Return [x, y] of the center of cell containing provided text 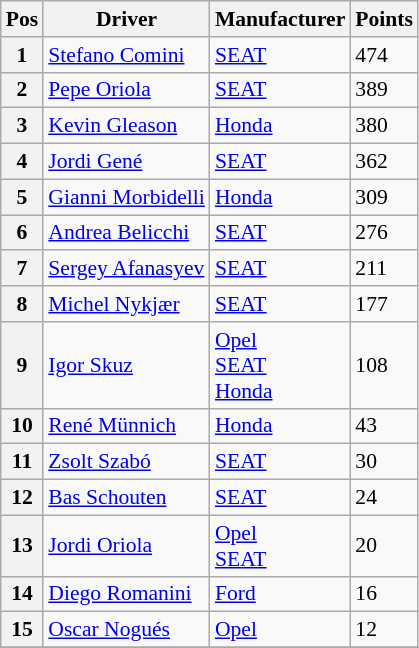
24 [384, 498]
211 [384, 269]
20 [384, 546]
10 [22, 426]
16 [384, 594]
Stefano Comini [126, 55]
15 [22, 630]
Ford [280, 594]
Michel Nykjær [126, 304]
Jordi Gené [126, 162]
11 [22, 462]
Jordi Oriola [126, 546]
1 [22, 55]
14 [22, 594]
43 [384, 426]
30 [384, 462]
Manufacturer [280, 19]
Gianni Morbidelli [126, 197]
Zsolt Szabó [126, 462]
7 [22, 269]
362 [384, 162]
6 [22, 233]
Bas Schouten [126, 498]
Pepe Oriola [126, 90]
309 [384, 197]
13 [22, 546]
108 [384, 366]
Igor Skuz [126, 366]
389 [384, 90]
8 [22, 304]
474 [384, 55]
Pos [22, 19]
Sergey Afanasyev [126, 269]
Kevin Gleason [126, 126]
Points [384, 19]
Andrea Belicchi [126, 233]
Opel [280, 630]
OpelSEATHonda [280, 366]
OpelSEAT [280, 546]
3 [22, 126]
4 [22, 162]
177 [384, 304]
Driver [126, 19]
276 [384, 233]
380 [384, 126]
René Münnich [126, 426]
Diego Romanini [126, 594]
2 [22, 90]
Oscar Nogués [126, 630]
9 [22, 366]
5 [22, 197]
